Pinpoint the cell where the given text exists, returning its [X, Y] midpoint coordinate. 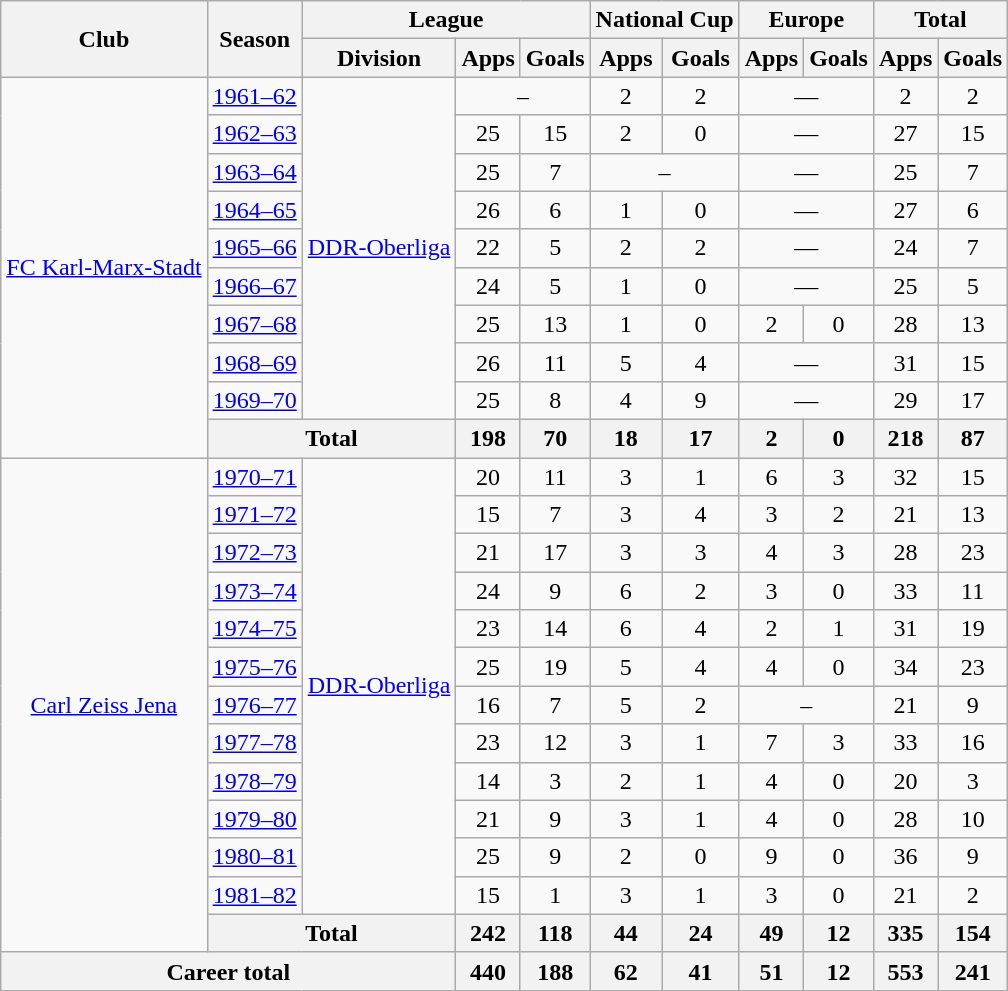
1975–76 [254, 667]
34 [905, 667]
1969–70 [254, 400]
218 [905, 438]
League [446, 20]
1963–64 [254, 172]
242 [488, 933]
335 [905, 933]
Carl Zeiss Jena [104, 706]
8 [555, 400]
440 [488, 971]
118 [555, 933]
87 [973, 438]
Career total [228, 971]
1970–71 [254, 477]
1978–79 [254, 781]
FC Karl-Marx-Stadt [104, 268]
1976–77 [254, 705]
1967–68 [254, 324]
Season [254, 39]
154 [973, 933]
1979–80 [254, 819]
32 [905, 477]
1962–63 [254, 134]
44 [626, 933]
1972–73 [254, 553]
1964–65 [254, 210]
10 [973, 819]
Division [379, 58]
1980–81 [254, 857]
1981–82 [254, 895]
18 [626, 438]
1965–66 [254, 248]
36 [905, 857]
Club [104, 39]
National Cup [664, 20]
49 [771, 933]
1973–74 [254, 591]
22 [488, 248]
51 [771, 971]
29 [905, 400]
41 [701, 971]
1966–67 [254, 286]
1971–72 [254, 515]
188 [555, 971]
553 [905, 971]
241 [973, 971]
1968–69 [254, 362]
1977–78 [254, 743]
Europe [806, 20]
198 [488, 438]
62 [626, 971]
1961–62 [254, 96]
1974–75 [254, 629]
70 [555, 438]
